Determine the (X, Y) coordinate at the center of the cell enclosing the given text.  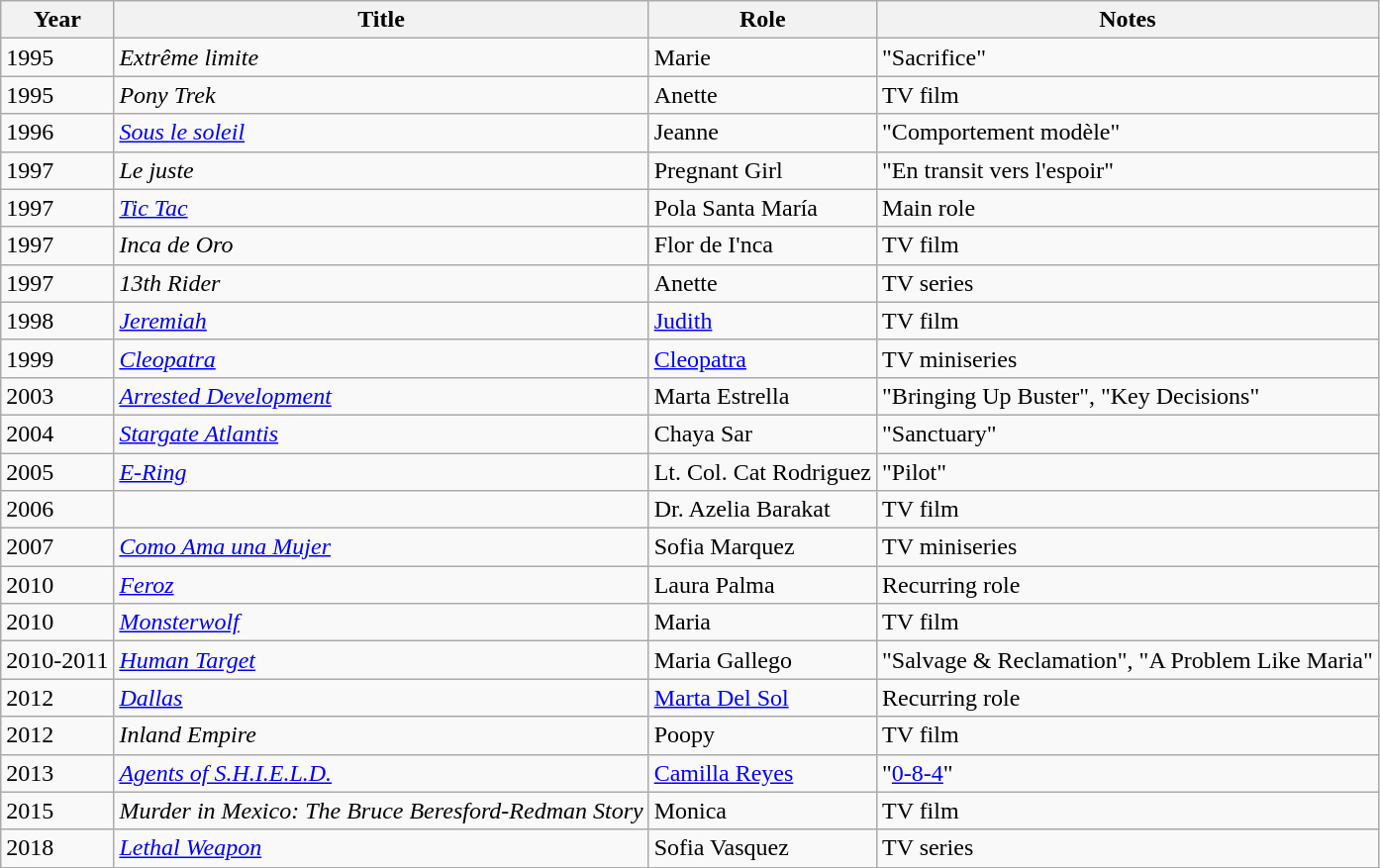
Pony Trek (381, 95)
Camilla Reyes (762, 773)
Le juste (381, 170)
Maria (762, 623)
"0-8-4" (1129, 773)
Tic Tac (381, 208)
Inland Empire (381, 735)
2006 (57, 510)
Como Ama una Mujer (381, 547)
1999 (57, 358)
Marta Del Sol (762, 698)
2018 (57, 848)
1998 (57, 321)
Poopy (762, 735)
2010-2011 (57, 660)
Jeanne (762, 133)
Dr. Azelia Barakat (762, 510)
Sous le soleil (381, 133)
Extrême limite (381, 57)
Inca de Oro (381, 245)
Pola Santa María (762, 208)
Title (381, 20)
"Salvage & Reclamation", "A Problem Like Maria" (1129, 660)
2013 (57, 773)
"En transit vers l'espoir" (1129, 170)
13th Rider (381, 283)
Role (762, 20)
Stargate Atlantis (381, 434)
Human Target (381, 660)
Year (57, 20)
Sofia Vasquez (762, 848)
2015 (57, 811)
"Pilot" (1129, 472)
"Comportement modèle" (1129, 133)
Agents of S.H.I.E.L.D. (381, 773)
Main role (1129, 208)
Arrested Development (381, 396)
Monica (762, 811)
Flor de I'nca (762, 245)
"Sacrifice" (1129, 57)
2003 (57, 396)
Feroz (381, 585)
Marta Estrella (762, 396)
Murder in Mexico: The Bruce Beresford-Redman Story (381, 811)
E-Ring (381, 472)
Marie (762, 57)
"Bringing Up Buster", "Key Decisions" (1129, 396)
2004 (57, 434)
1996 (57, 133)
Jeremiah (381, 321)
Lt. Col. Cat Rodriguez (762, 472)
Chaya Sar (762, 434)
"Sanctuary" (1129, 434)
Sofia Marquez (762, 547)
Dallas (381, 698)
Maria Gallego (762, 660)
2005 (57, 472)
2007 (57, 547)
Lethal Weapon (381, 848)
Pregnant Girl (762, 170)
Laura Palma (762, 585)
Judith (762, 321)
Monsterwolf (381, 623)
Notes (1129, 20)
